For the text-containing cell, return its midpoint in [X, Y] coordinate format. 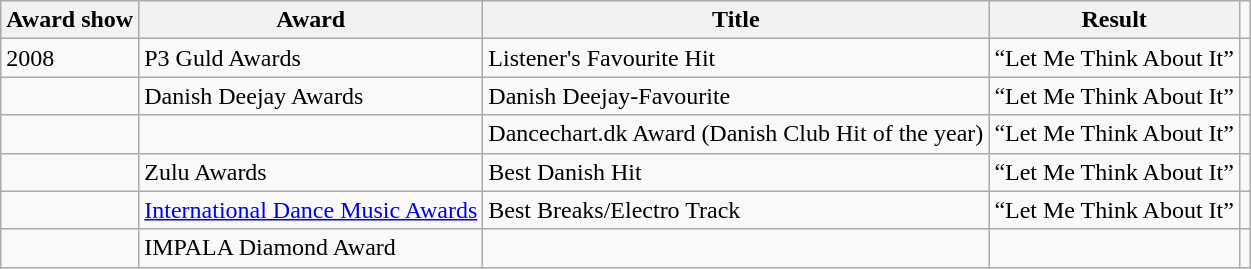
Danish Deejay Awards [311, 96]
Dancechart.dk Award (Danish Club Hit of the year) [736, 134]
Zulu Awards [311, 172]
Best Danish Hit [736, 172]
Title [736, 20]
2008 [70, 58]
IMPALA Diamond Award [311, 248]
Listener's Favourite Hit [736, 58]
Best Breaks/Electro Track [736, 210]
Award show [70, 20]
Award [311, 20]
P3 Guld Awards [311, 58]
Result [1114, 20]
Danish Deejay-Favourite [736, 96]
International Dance Music Awards [311, 210]
